Scan for the cell matching the given text and deliver its (x, y) coordinate at center. 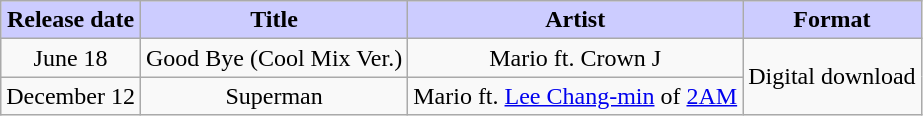
Release date (71, 20)
Format (832, 20)
Superman (274, 96)
Mario ft. Lee Chang-min of 2AM (576, 96)
Artist (576, 20)
December 12 (71, 96)
Good Bye (Cool Mix Ver.) (274, 58)
Title (274, 20)
Mario ft. Crown J (576, 58)
June 18 (71, 58)
Digital download (832, 77)
